Return [x, y] of the center of cell containing provided text 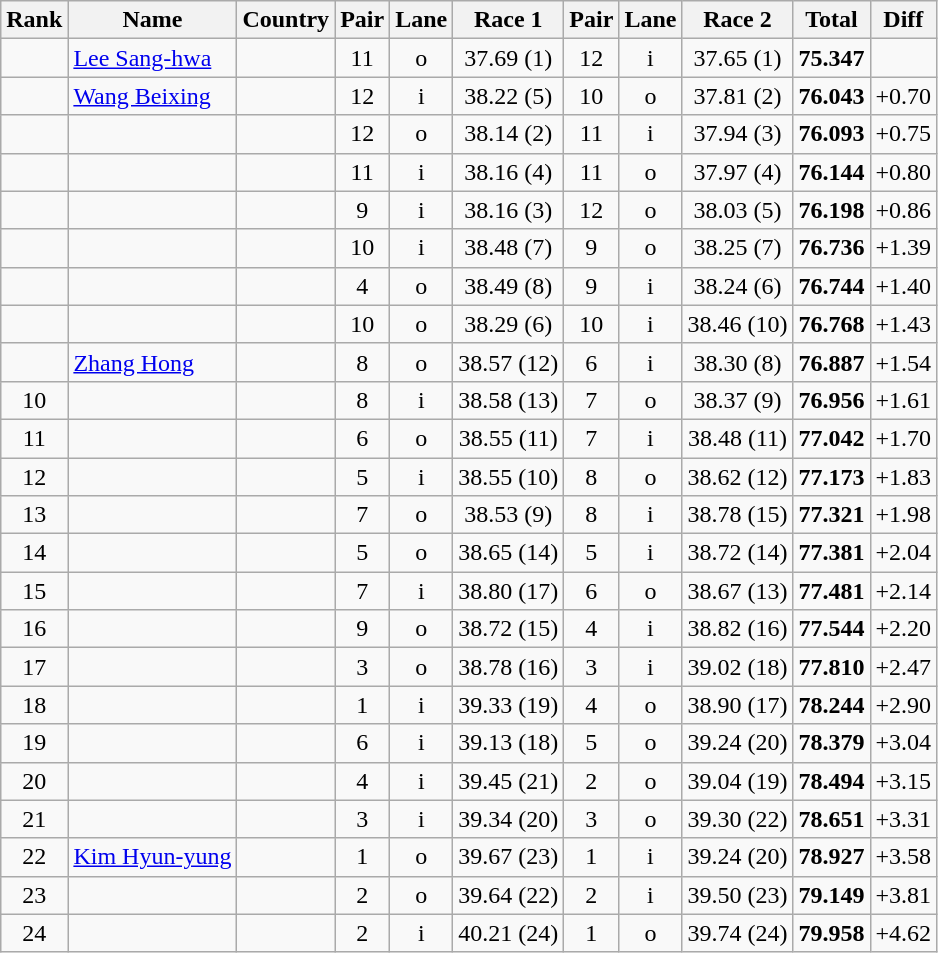
78.379 [832, 743]
37.81 (2) [738, 96]
24 [34, 933]
21 [34, 819]
+1.40 [904, 286]
79.149 [832, 895]
18 [34, 705]
Zhang Hong [152, 362]
+3.81 [904, 895]
38.22 (5) [508, 96]
+1.54 [904, 362]
+1.61 [904, 400]
40.21 (24) [508, 933]
+1.98 [904, 515]
+3.58 [904, 857]
+3.31 [904, 819]
77.810 [832, 667]
+1.43 [904, 324]
39.67 (23) [508, 857]
76.744 [832, 286]
38.48 (7) [508, 248]
39.02 (18) [738, 667]
38.16 (4) [508, 172]
39.04 (19) [738, 781]
Country [286, 20]
38.29 (6) [508, 324]
+3.04 [904, 743]
17 [34, 667]
+0.70 [904, 96]
14 [34, 553]
78.651 [832, 819]
38.30 (8) [738, 362]
38.90 (17) [738, 705]
37.65 (1) [738, 58]
38.80 (17) [508, 591]
Lee Sang-hwa [152, 58]
+3.15 [904, 781]
38.72 (15) [508, 629]
15 [34, 591]
39.13 (18) [508, 743]
79.958 [832, 933]
20 [34, 781]
77.481 [832, 591]
37.69 (1) [508, 58]
+1.70 [904, 438]
38.65 (14) [508, 553]
+2.90 [904, 705]
38.55 (10) [508, 477]
38.82 (16) [738, 629]
38.58 (13) [508, 400]
38.24 (6) [738, 286]
77.042 [832, 438]
38.57 (12) [508, 362]
38.16 (3) [508, 210]
39.50 (23) [738, 895]
78.927 [832, 857]
38.62 (12) [738, 477]
+2.14 [904, 591]
38.49 (8) [508, 286]
+2.04 [904, 553]
38.53 (9) [508, 515]
38.37 (9) [738, 400]
16 [34, 629]
39.33 (19) [508, 705]
39.45 (21) [508, 781]
38.48 (11) [738, 438]
22 [34, 857]
Total [832, 20]
+1.83 [904, 477]
38.14 (2) [508, 134]
+2.20 [904, 629]
37.97 (4) [738, 172]
Kim Hyun-yung [152, 857]
76.736 [832, 248]
39.34 (20) [508, 819]
78.494 [832, 781]
76.093 [832, 134]
76.198 [832, 210]
Wang Beixing [152, 96]
77.544 [832, 629]
38.55 (11) [508, 438]
76.768 [832, 324]
77.381 [832, 553]
75.347 [832, 58]
Diff [904, 20]
23 [34, 895]
Name [152, 20]
19 [34, 743]
39.74 (24) [738, 933]
77.321 [832, 515]
38.67 (13) [738, 591]
38.03 (5) [738, 210]
Race 1 [508, 20]
13 [34, 515]
39.30 (22) [738, 819]
+2.47 [904, 667]
Race 2 [738, 20]
78.244 [832, 705]
77.173 [832, 477]
38.46 (10) [738, 324]
+4.62 [904, 933]
+0.75 [904, 134]
38.78 (15) [738, 515]
76.043 [832, 96]
38.78 (16) [508, 667]
+0.80 [904, 172]
+1.39 [904, 248]
76.144 [832, 172]
37.94 (3) [738, 134]
Rank [34, 20]
76.956 [832, 400]
38.72 (14) [738, 553]
39.64 (22) [508, 895]
38.25 (7) [738, 248]
76.887 [832, 362]
+0.86 [904, 210]
